Identify which cell holds the provided text, then report its (x, y) central coordinate. 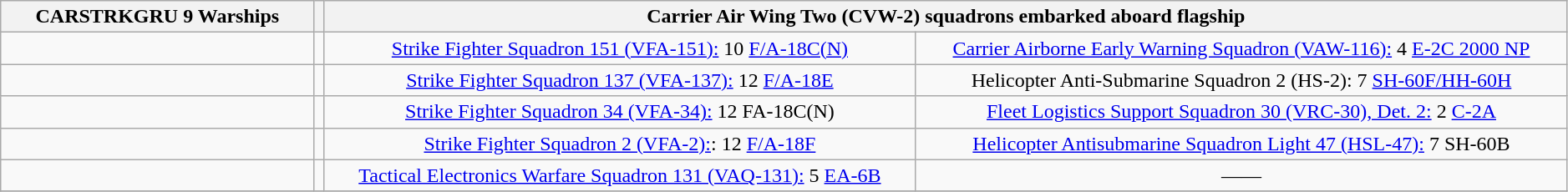
Helicopter Antisubmarine Squadron Light 47 (HSL-47): 7 SH-60B (1241, 144)
—— (1241, 175)
Strike Fighter Squadron 151 (VFA-151): 10 F/A-18C(N) (620, 48)
Strike Fighter Squadron 34 (VFA-34): 12 FA-18C(N) (620, 112)
Fleet Logistics Support Squadron 30 (VRC-30), Det. 2: 2 C-2A (1241, 112)
Tactical Electronics Warfare Squadron 131 (VAQ-131): 5 EA-6B (620, 175)
Strike Fighter Squadron 2 (VFA-2):: 12 F/A-18F (620, 144)
Helicopter Anti-Submarine Squadron 2 (HS-2): 7 SH-60F/HH-60H (1241, 80)
Carrier Air Wing Two (CVW-2) squadrons embarked aboard flagship (946, 17)
Strike Fighter Squadron 137 (VFA-137): 12 F/A-18E (620, 80)
CARSTRKGRU 9 Warships (157, 17)
Carrier Airborne Early Warning Squadron (VAW-116): 4 E-2C 2000 NP (1241, 48)
